Identify which cell holds the provided text, then report its [x, y] central coordinate. 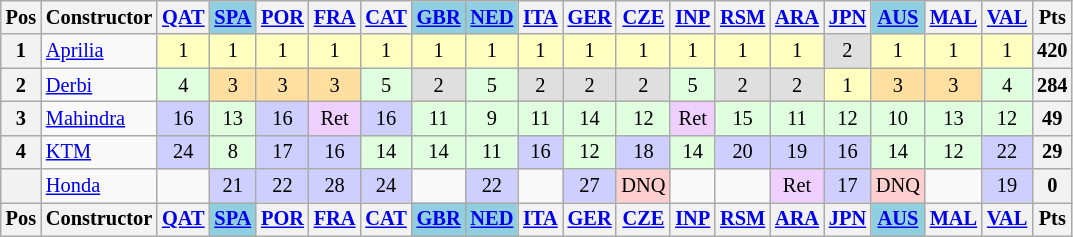
Derbi [99, 85]
420 [1052, 51]
27 [590, 186]
28 [335, 186]
Honda [99, 186]
0 [1052, 186]
9 [492, 118]
18 [643, 152]
Mahindra [99, 118]
49 [1052, 118]
Aprilia [99, 51]
20 [742, 152]
284 [1052, 85]
29 [1052, 152]
8 [232, 152]
15 [742, 118]
10 [898, 118]
21 [232, 186]
KTM [99, 152]
